Return [x, y] of the center of cell containing provided text 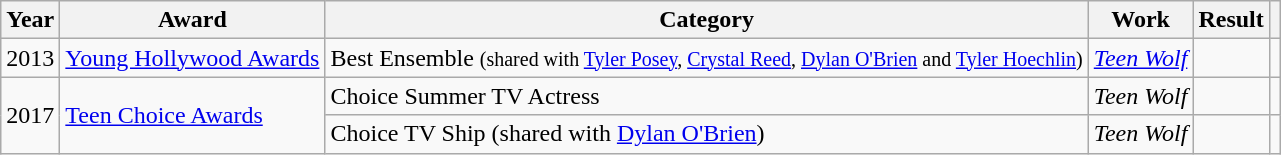
Result [1231, 20]
Year [30, 20]
Teen Choice Awards [192, 115]
2013 [30, 58]
2017 [30, 115]
Work [1140, 20]
Choice Summer TV Actress [706, 96]
Young Hollywood Awards [192, 58]
Category [706, 20]
Award [192, 20]
Choice TV Ship (shared with Dylan O'Brien) [706, 134]
Best Ensemble (shared with Tyler Posey, Crystal Reed, Dylan O'Brien and Tyler Hoechlin) [706, 58]
